Search for the cell housing the specified text and yield its (X, Y) center coordinate. 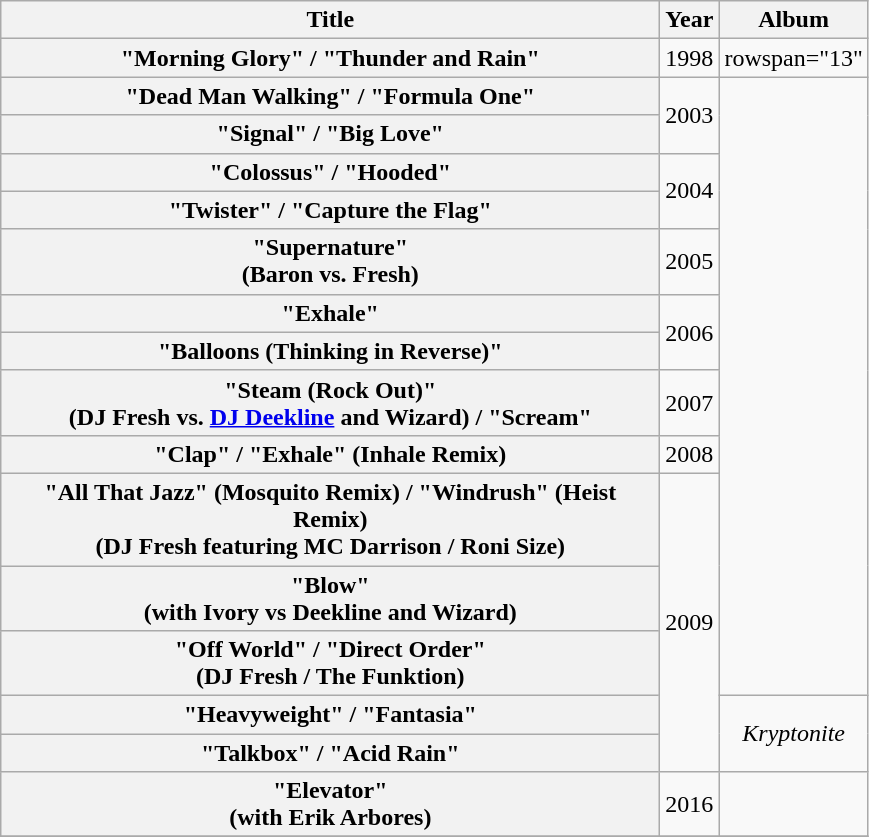
"Balloons (Thinking in Reverse)" (330, 351)
"Signal" / "Big Love" (330, 134)
"Steam (Rock Out)"(DJ Fresh vs. DJ Deekline and Wizard) / "Scream" (330, 402)
"Blow"(with Ivory vs Deekline and Wizard) (330, 598)
"Twister" / "Capture the Flag" (330, 210)
"Dead Man Walking" / "Formula One" (330, 96)
"Clap" / "Exhale" (Inhale Remix) (330, 454)
2008 (690, 454)
"Colossus" / "Hooded" (330, 172)
"Off World" / "Direct Order"(DJ Fresh / The Funktion) (330, 664)
"Talkbox" / "Acid Rain" (330, 753)
2009 (690, 622)
"Supernature"(Baron vs. Fresh) (330, 262)
Kryptonite (794, 734)
Title (330, 20)
2005 (690, 262)
2007 (690, 402)
2004 (690, 191)
"Morning Glory" / "Thunder and Rain" (330, 58)
2016 (690, 804)
1998 (690, 58)
Album (794, 20)
"Heavyweight" / "Fantasia" (330, 715)
2003 (690, 115)
Year (690, 20)
2006 (690, 332)
rowspan="13" (794, 58)
"Exhale" (330, 313)
"All That Jazz" (Mosquito Remix) / "Windrush" (Heist Remix)(DJ Fresh featuring MC Darrison / Roni Size) (330, 519)
"Elevator"(with Erik Arbores) (330, 804)
